Determine the (x, y) coordinate at the center of the cell enclosing the given text.  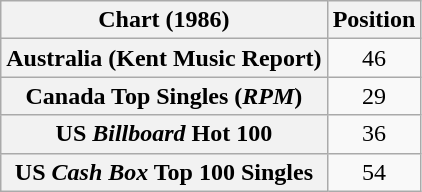
29 (374, 96)
Chart (1986) (164, 20)
Australia (Kent Music Report) (164, 58)
Canada Top Singles (RPM) (164, 96)
54 (374, 172)
36 (374, 134)
46 (374, 58)
US Cash Box Top 100 Singles (164, 172)
US Billboard Hot 100 (164, 134)
Position (374, 20)
